Locate the cell with the specified text and output its (X, Y) center coordinate. 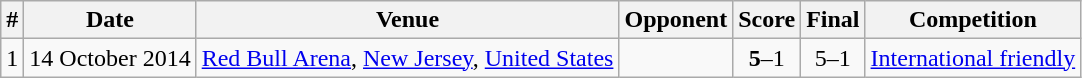
1 (12, 58)
Red Bull Arena, New Jersey, United States (408, 58)
Final (833, 20)
# (12, 20)
Venue (408, 20)
Opponent (676, 20)
Date (110, 20)
14 October 2014 (110, 58)
International friendly (973, 58)
Score (767, 20)
Competition (973, 20)
